Capture the cell that displays the provided text and extract its (X, Y) central coordinate. 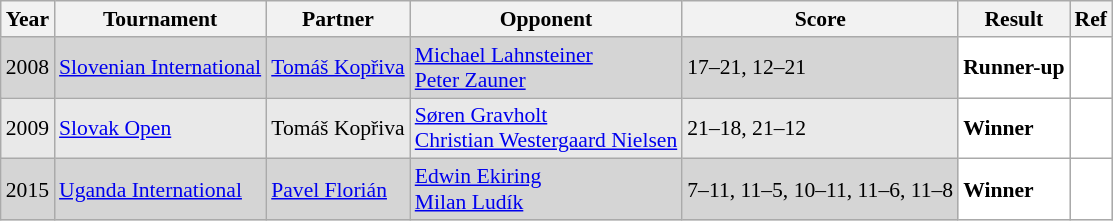
Partner (338, 19)
Year (28, 19)
2008 (28, 68)
17–21, 12–21 (820, 68)
Ref (1091, 19)
Michael Lahnsteiner Peter Zauner (546, 68)
Opponent (546, 19)
Søren Gravholt Christian Westergaard Nielsen (546, 128)
Tournament (160, 19)
Runner-up (1014, 68)
2009 (28, 128)
21–18, 21–12 (820, 128)
Slovak Open (160, 128)
Result (1014, 19)
Slovenian International (160, 68)
7–11, 11–5, 10–11, 11–6, 11–8 (820, 190)
Pavel Florián (338, 190)
Score (820, 19)
2015 (28, 190)
Uganda International (160, 190)
Edwin Ekiring Milan Ludík (546, 190)
